Identify which cell holds the provided text, then report its [X, Y] central coordinate. 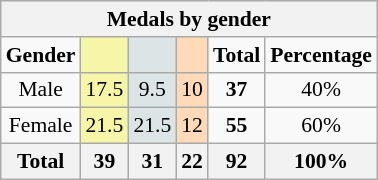
92 [236, 162]
12 [192, 126]
Gender [41, 55]
9.5 [152, 90]
Male [41, 90]
22 [192, 162]
31 [152, 162]
55 [236, 126]
39 [104, 162]
Medals by gender [189, 19]
Female [41, 126]
100% [321, 162]
40% [321, 90]
Percentage [321, 55]
37 [236, 90]
17.5 [104, 90]
10 [192, 90]
60% [321, 126]
